Determine the [X, Y] coordinate at the center of the cell enclosing the given text.  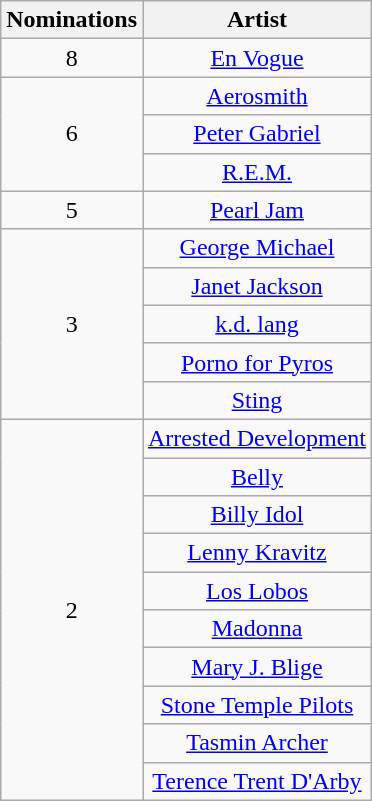
Artist [256, 20]
Terence Trent D'Arby [256, 781]
2 [72, 610]
Belly [256, 477]
5 [72, 210]
En Vogue [256, 58]
Pearl Jam [256, 210]
Janet Jackson [256, 286]
8 [72, 58]
George Michael [256, 248]
Lenny Kravitz [256, 553]
R.E.M. [256, 172]
Arrested Development [256, 438]
k.d. lang [256, 324]
Madonna [256, 629]
Porno for Pyros [256, 362]
Mary J. Blige [256, 667]
Nominations [72, 20]
6 [72, 134]
Aerosmith [256, 96]
3 [72, 324]
Los Lobos [256, 591]
Billy Idol [256, 515]
Stone Temple Pilots [256, 705]
Sting [256, 400]
Peter Gabriel [256, 134]
Tasmin Archer [256, 743]
